Provide the [x, y] coordinate of the cell's center where the given text is located.  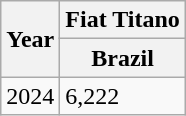
Fiat Titano [123, 20]
Brazil [123, 58]
Year [30, 39]
2024 [30, 96]
6,222 [123, 96]
